Return (x, y) of the center of cell containing provided text 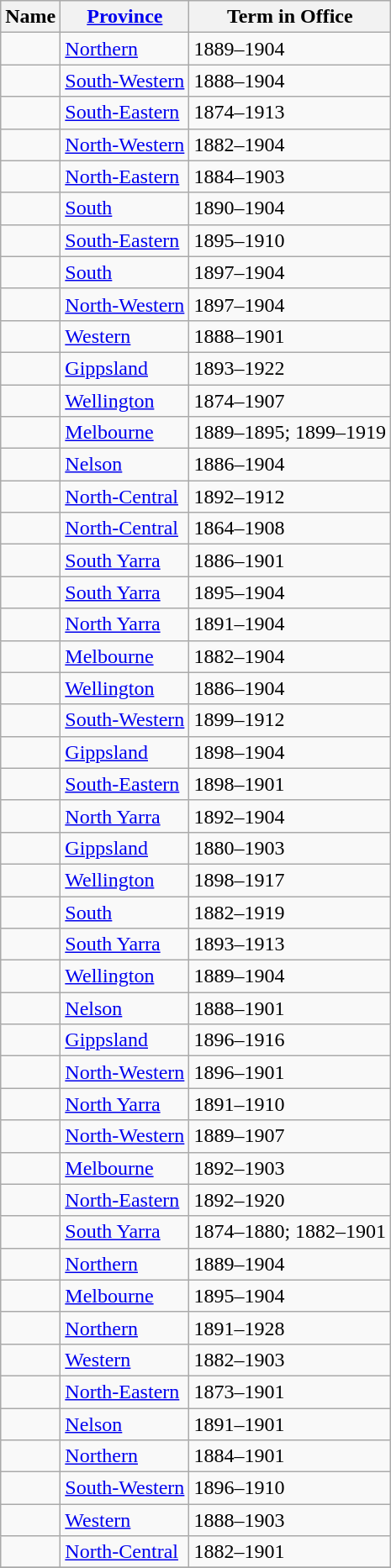
1874–1880; 1882–1901 (290, 1232)
1899–1912 (290, 720)
1884–1903 (290, 176)
1891–1904 (290, 624)
1888–1904 (290, 81)
1898–1904 (290, 752)
Term in Office (290, 17)
1890–1904 (290, 208)
1889–1907 (290, 1136)
1892–1904 (290, 816)
1864–1908 (290, 529)
1886–1901 (290, 560)
1896–1910 (290, 1488)
1888–1903 (290, 1520)
1873–1901 (290, 1392)
Name (30, 17)
1892–1912 (290, 497)
1874–1913 (290, 113)
1891–1928 (290, 1328)
1898–1917 (290, 880)
1896–1901 (290, 1072)
1880–1903 (290, 848)
1882–1903 (290, 1360)
1884–1901 (290, 1456)
1898–1901 (290, 784)
1882–1901 (290, 1552)
1891–1910 (290, 1104)
1891–1901 (290, 1424)
1874–1907 (290, 401)
1893–1922 (290, 368)
1895–1910 (290, 240)
1889–1895; 1899–1919 (290, 433)
Province (124, 17)
1882–1919 (290, 912)
1892–1903 (290, 1168)
1896–1916 (290, 1040)
1893–1913 (290, 944)
1892–1920 (290, 1200)
